Locate the cell with the specified text and output its [x, y] center coordinate. 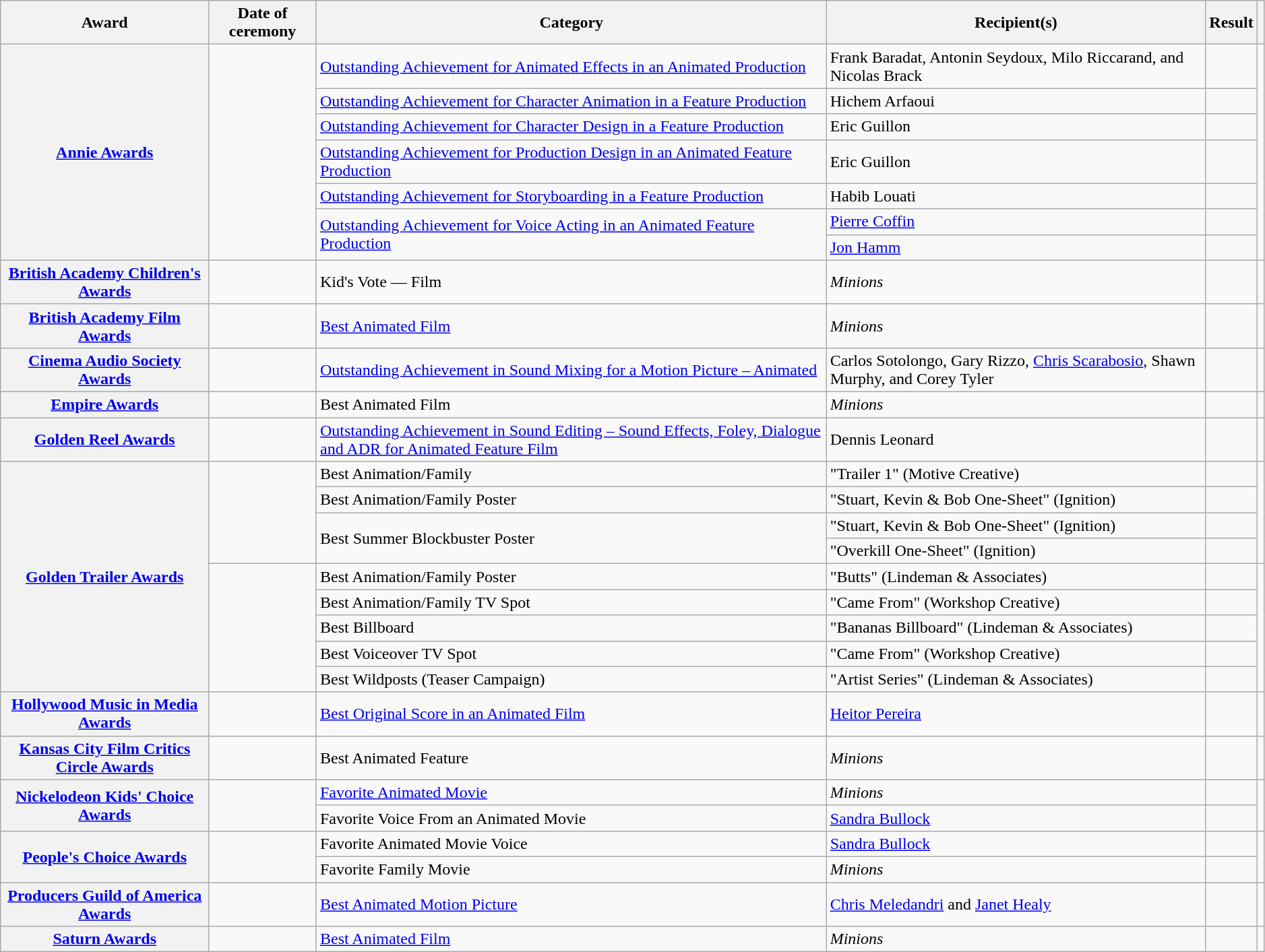
Outstanding Achievement for Storyboarding in a Feature Production [572, 196]
"Bananas Billboard" (Lindeman & Associates) [1016, 628]
Best Wildposts (Teaser Campaign) [572, 679]
Kansas City Film Critics Circle Awards [105, 757]
Favorite Animated Movie [572, 792]
"Trailer 1" (Motive Creative) [1016, 474]
Saturn Awards [105, 939]
Pierre Coffin [1016, 222]
Best Animated Motion Picture [572, 904]
Best Summer Blockbuster Poster [572, 538]
Award [105, 23]
Best Voiceover TV Spot [572, 654]
Outstanding Achievement for Character Design in a Feature Production [572, 127]
People's Choice Awards [105, 856]
Cinema Audio Society Awards [105, 369]
"Overkill One-Sheet" (Ignition) [1016, 551]
Best Original Score in an Animated Film [572, 714]
Empire Awards [105, 404]
"Butts" (Lindeman & Associates) [1016, 577]
Category [572, 23]
Hollywood Music in Media Awards [105, 714]
Best Animation/Family [572, 474]
Chris Meledandri and Janet Healy [1016, 904]
Best Animated Feature [572, 757]
Nickelodeon Kids' Choice Awards [105, 805]
Recipient(s) [1016, 23]
Date of ceremony [263, 23]
Outstanding Achievement for Production Design in an Animated Feature Production [572, 162]
British Academy Children's Awards [105, 282]
Dennis Leonard [1016, 439]
Result [1231, 23]
Outstanding Achievement for Voice Acting in an Animated Feature Production [572, 234]
Best Billboard [572, 628]
Golden Trailer Awards [105, 577]
Habib Louati [1016, 196]
Carlos Sotolongo, Gary Rizzo, Chris Scarabosio, Shawn Murphy, and Corey Tyler [1016, 369]
Outstanding Achievement in Sound Editing – Sound Effects, Foley, Dialogue and ADR for Animated Feature Film [572, 439]
Kid's Vote — Film [572, 282]
Annie Awards [105, 152]
Favorite Family Movie [572, 869]
Outstanding Achievement for Character Animation in a Feature Production [572, 101]
Frank Baradat, Antonin Seydoux, Milo Riccarand, and Nicolas Brack [1016, 66]
Favorite Animated Movie Voice [572, 844]
"Artist Series" (Lindeman & Associates) [1016, 679]
Producers Guild of America Awards [105, 904]
Outstanding Achievement in Sound Mixing for a Motion Picture – Animated [572, 369]
Heitor Pereira [1016, 714]
Favorite Voice From an Animated Movie [572, 818]
Jon Hamm [1016, 247]
British Academy Film Awards [105, 326]
Golden Reel Awards [105, 439]
Best Animation/Family TV Spot [572, 602]
Hichem Arfaoui [1016, 101]
Outstanding Achievement for Animated Effects in an Animated Production [572, 66]
